Search for the cell housing the specified text and yield its [x, y] center coordinate. 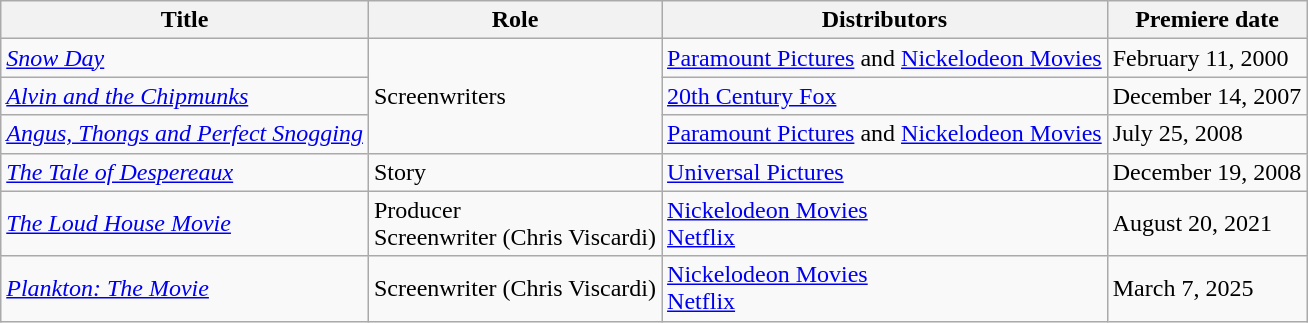
Plankton: The Movie [185, 288]
July 25, 2008 [1207, 134]
August 20, 2021 [1207, 224]
20th Century Fox [885, 96]
Alvin and the Chipmunks [185, 96]
Screenwriters [514, 96]
Snow Day [185, 58]
Role [514, 20]
December 14, 2007 [1207, 96]
Title [185, 20]
Screenwriter (Chris Viscardi) [514, 288]
Angus, Thongs and Perfect Snogging [185, 134]
February 11, 2000 [1207, 58]
Nickelodeon MoviesNetflix [885, 288]
The Loud House Movie [185, 224]
ProducerScreenwriter (Chris Viscardi) [514, 224]
The Tale of Despereaux [185, 172]
December 19, 2008 [1207, 172]
March 7, 2025 [1207, 288]
Premiere date [1207, 20]
Nickelodeon Movies Netflix [885, 224]
Universal Pictures [885, 172]
Distributors [885, 20]
Story [514, 172]
